From the cell containing the given text, extract its center point as [x, y] coordinate. 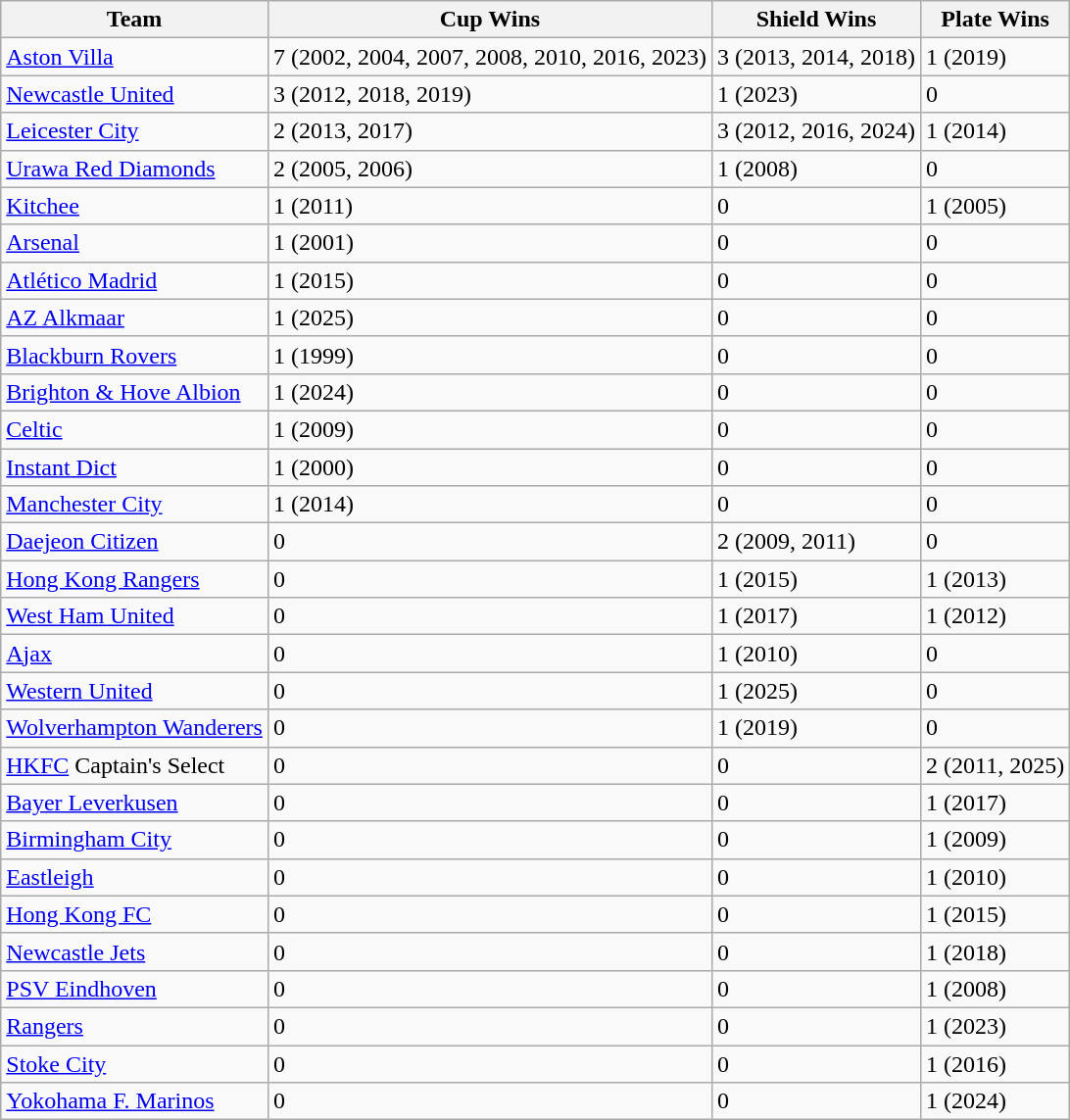
West Ham United [135, 616]
Manchester City [135, 505]
Atlético Madrid [135, 280]
1 (2018) [996, 951]
Arsenal [135, 243]
Stoke City [135, 1063]
2 (2013, 2017) [490, 131]
Newcastle United [135, 94]
Instant Dict [135, 467]
2 (2009, 2011) [815, 542]
Plate Wins [996, 20]
Brighton & Hove Albion [135, 392]
HKFC Captain's Select [135, 765]
Wolverhampton Wanderers [135, 728]
AZ Alkmaar [135, 317]
1 (2013) [996, 579]
Ajax [135, 654]
Hong Kong Rangers [135, 579]
Western United [135, 691]
Cup Wins [490, 20]
1 (2016) [996, 1063]
Hong Kong FC [135, 914]
Aston Villa [135, 57]
Rangers [135, 1026]
3 (2013, 2014, 2018) [815, 57]
1 (1999) [490, 355]
1 (2001) [490, 243]
1 (2011) [490, 206]
Bayer Leverkusen [135, 803]
Blackburn Rovers [135, 355]
3 (2012, 2016, 2024) [815, 131]
7 (2002, 2004, 2007, 2008, 2010, 2016, 2023) [490, 57]
Birmingham City [135, 840]
1 (2000) [490, 467]
Kitchee [135, 206]
Leicester City [135, 131]
PSV Eindhoven [135, 989]
Team [135, 20]
Urawa Red Diamonds [135, 169]
2 (2011, 2025) [996, 765]
3 (2012, 2018, 2019) [490, 94]
Celtic [135, 429]
Newcastle Jets [135, 951]
Shield Wins [815, 20]
2 (2005, 2006) [490, 169]
Daejeon Citizen [135, 542]
1 (2012) [996, 616]
Eastleigh [135, 877]
1 (2005) [996, 206]
Yokohama F. Marinos [135, 1101]
